For the text-containing cell, return its midpoint in (x, y) coordinate format. 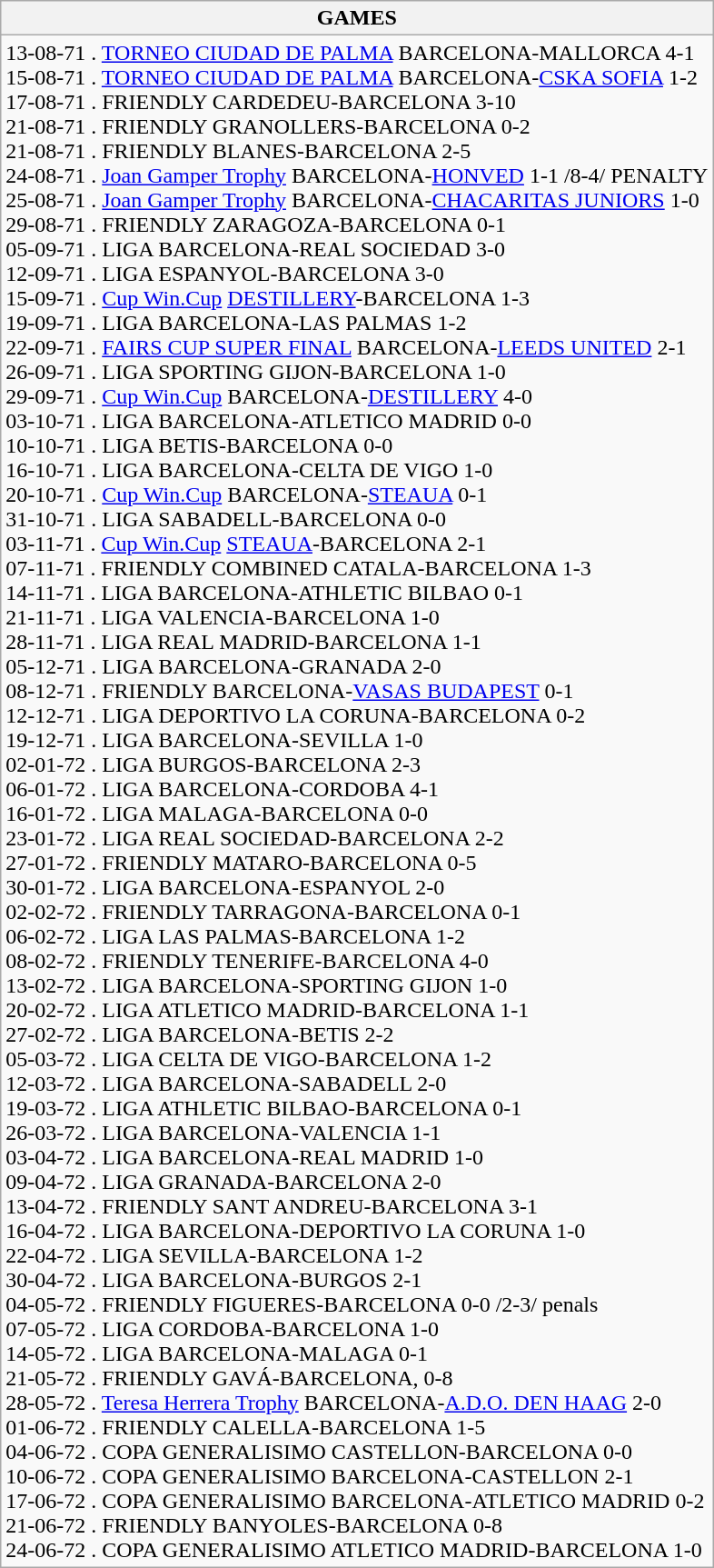
GAMES (357, 18)
